Output the (X, Y) coordinate of the center of the cell containing the given text.  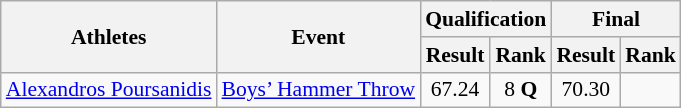
Qualification (486, 19)
Final (616, 19)
Athletes (109, 36)
Boys’ Hammer Throw (319, 90)
Event (319, 36)
8 Q (520, 90)
Alexandros Poursanidis (109, 90)
67.24 (455, 90)
70.30 (586, 90)
